Detect which cell encompasses the target text, then output its (x, y) center coordinate. 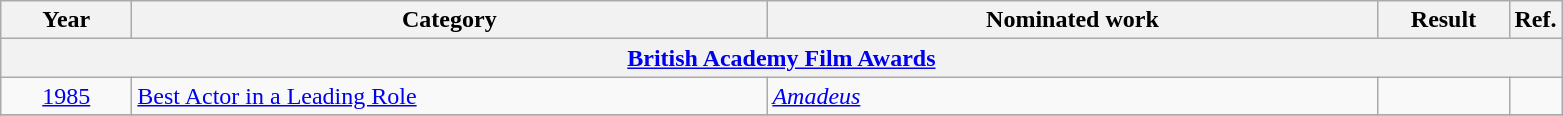
Amadeus (1072, 96)
Best Actor in a Leading Role (450, 96)
1985 (66, 96)
Nominated work (1072, 20)
Category (450, 20)
British Academy Film Awards (782, 58)
Result (1444, 20)
Ref. (1536, 20)
Year (66, 20)
